Extract the (x, y) coordinate from the center of the cell holding the provided text.  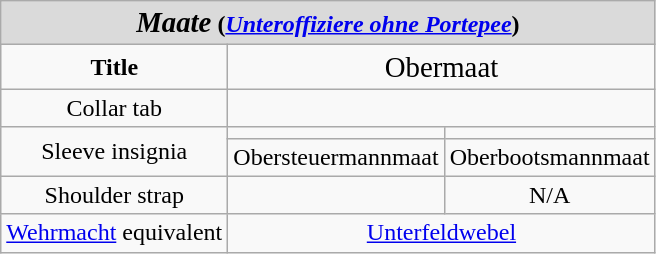
Obermaat (442, 67)
Shoulder strap (114, 195)
Oberbootsmannmaat (550, 157)
Obersteuermannmaat (336, 157)
Sleeve insignia (114, 152)
Collar tab (114, 108)
Unterfeldwebel (442, 233)
Wehrmacht equivalent (114, 233)
Maate (Unteroffiziere ohne Portepee) (328, 23)
N/A (550, 195)
Title (114, 67)
